Locate the cell with the specified text and output its [x, y] center coordinate. 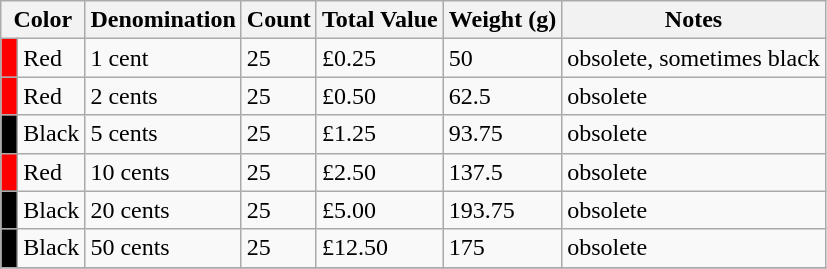
Notes [694, 20]
£12.50 [380, 248]
Weight (g) [502, 20]
20 cents [163, 210]
62.5 [502, 96]
93.75 [502, 134]
10 cents [163, 172]
175 [502, 248]
50 [502, 58]
1 cent [163, 58]
£5.00 [380, 210]
£0.25 [380, 58]
Color [43, 20]
50 cents [163, 248]
£0.50 [380, 96]
Count [278, 20]
193.75 [502, 210]
Total Value [380, 20]
2 cents [163, 96]
obsolete, sometimes black [694, 58]
5 cents [163, 134]
£2.50 [380, 172]
137.5 [502, 172]
£1.25 [380, 134]
Denomination [163, 20]
